For the text-containing cell, return its midpoint in [X, Y] coordinate format. 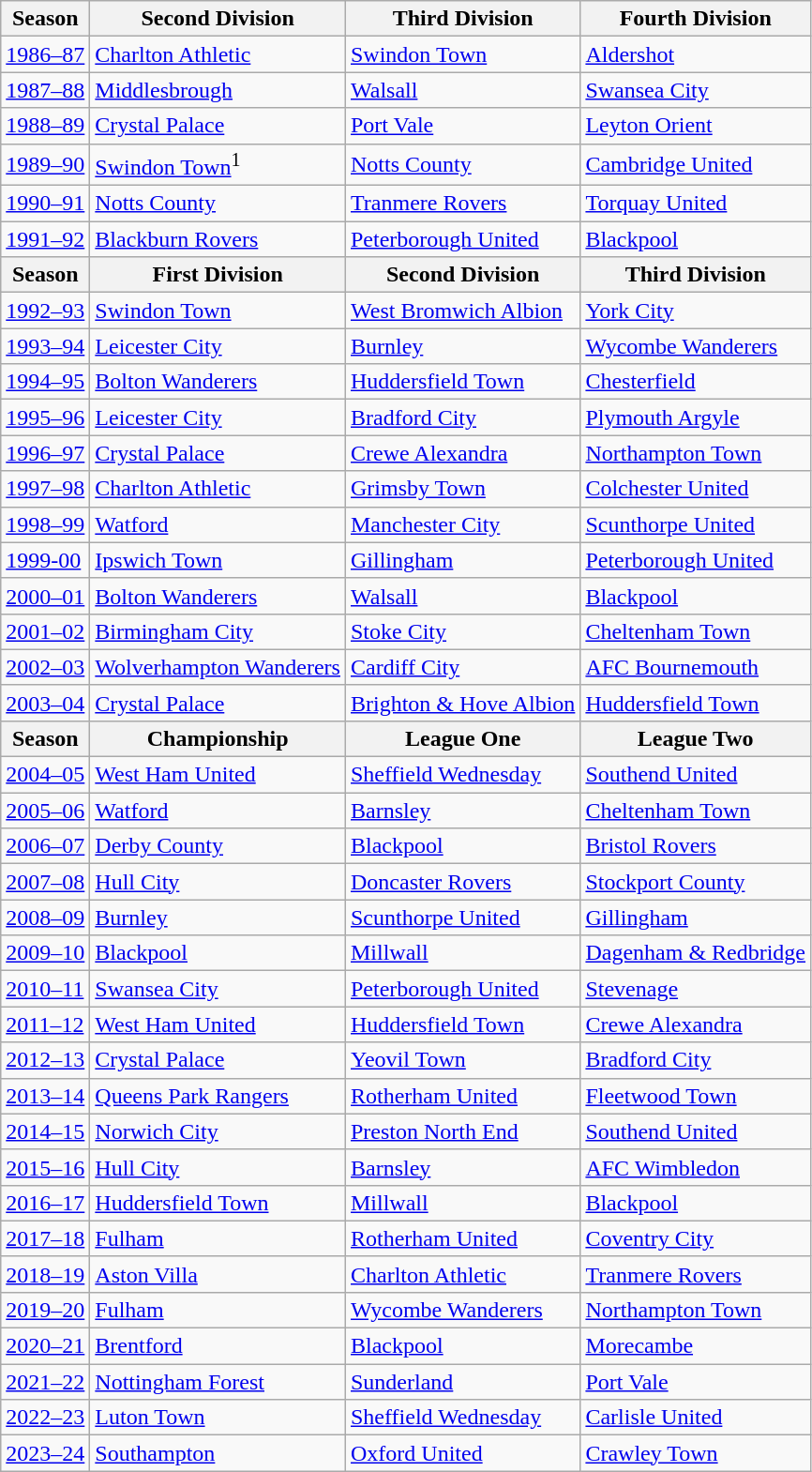
Brighton & Hove Albion [462, 703]
1988–89 [45, 126]
Colchester United [696, 489]
2018–19 [45, 1274]
1986–87 [45, 54]
Stevenage [696, 989]
League One [462, 738]
1989–90 [45, 165]
1997–98 [45, 489]
Aldershot [696, 54]
West Bromwich Albion [462, 311]
Fleetwood Town [696, 1096]
Sunderland [462, 1382]
Preston North End [462, 1131]
2009–10 [45, 953]
Manchester City [462, 524]
Stockport County [696, 882]
Bristol Rovers [696, 846]
First Division [218, 275]
1987–88 [45, 90]
2010–11 [45, 989]
2005–06 [45, 811]
Grimsby Town [462, 489]
Cardiff City [462, 667]
2021–22 [45, 1382]
2019–20 [45, 1310]
Queens Park Rangers [218, 1096]
Aston Villa [218, 1274]
2016–17 [45, 1203]
AFC Bournemouth [696, 667]
Crawley Town [696, 1453]
Wolverhampton Wanderers [218, 667]
2012–13 [45, 1060]
Coventry City [696, 1238]
Fourth Division [696, 19]
2017–18 [45, 1238]
2004–05 [45, 775]
Leyton Orient [696, 126]
2020–21 [45, 1346]
Chesterfield [696, 382]
Swindon Town1 [218, 165]
Norwich City [218, 1131]
Southampton [218, 1453]
1998–99 [45, 524]
York City [696, 311]
2000–01 [45, 596]
Stoke City [462, 631]
2014–15 [45, 1131]
Yeovil Town [462, 1060]
1995–96 [45, 417]
Ipswich Town [218, 560]
2022–23 [45, 1418]
2003–04 [45, 703]
Middlesbrough [218, 90]
2011–12 [45, 1024]
Birmingham City [218, 631]
Cambridge United [696, 165]
Championship [218, 738]
Dagenham & Redbridge [696, 953]
Derby County [218, 846]
Plymouth Argyle [696, 417]
1992–93 [45, 311]
1993–94 [45, 346]
Morecambe [696, 1346]
Oxford United [462, 1453]
1990–91 [45, 204]
2007–08 [45, 882]
2013–14 [45, 1096]
Carlisle United [696, 1418]
1999-00 [45, 560]
2015–16 [45, 1167]
2002–03 [45, 667]
2001–02 [45, 631]
2008–09 [45, 918]
Brentford [218, 1346]
Torquay United [696, 204]
Blackburn Rovers [218, 239]
1994–95 [45, 382]
Doncaster Rovers [462, 882]
Nottingham Forest [218, 1382]
AFC Wimbledon [696, 1167]
Luton Town [218, 1418]
2006–07 [45, 846]
League Two [696, 738]
1991–92 [45, 239]
2023–24 [45, 1453]
1996–97 [45, 453]
